Determine the (X, Y) coordinate at the center of the cell enclosing the given text.  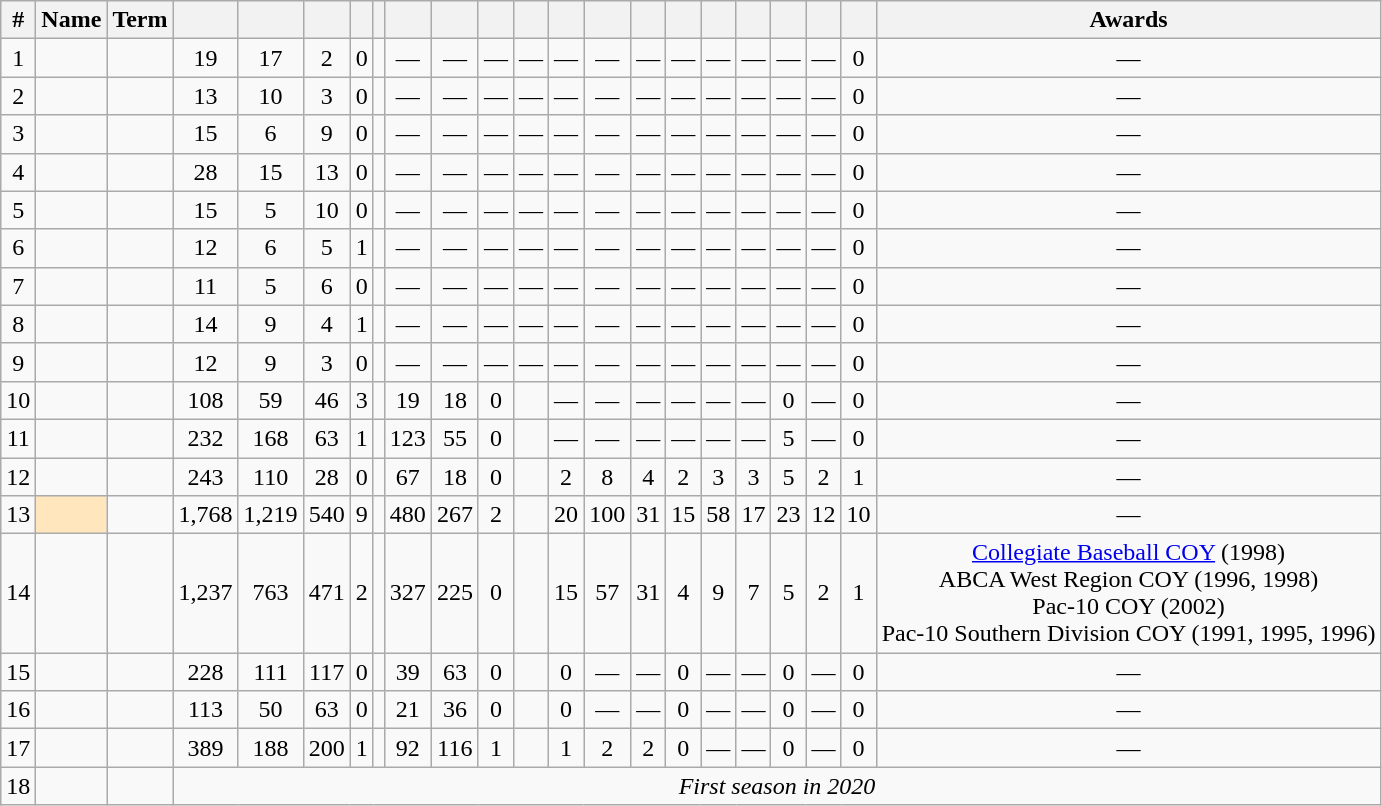
First season in 2020 (777, 786)
243 (206, 477)
327 (408, 594)
168 (270, 438)
1,219 (270, 515)
Awards (1128, 20)
21 (408, 710)
1,237 (206, 594)
59 (270, 400)
763 (270, 594)
480 (408, 515)
232 (206, 438)
50 (270, 710)
113 (206, 710)
100 (608, 515)
92 (408, 748)
117 (326, 672)
108 (206, 400)
267 (454, 515)
58 (718, 515)
110 (270, 477)
# (18, 20)
36 (454, 710)
Name (72, 20)
228 (206, 672)
188 (270, 748)
540 (326, 515)
471 (326, 594)
111 (270, 672)
1,768 (206, 515)
39 (408, 672)
46 (326, 400)
20 (566, 515)
Term (140, 20)
225 (454, 594)
23 (788, 515)
123 (408, 438)
200 (326, 748)
55 (454, 438)
Collegiate Baseball COY (1998)ABCA West Region COY (1996, 1998)Pac-10 COY (2002)Pac-10 Southern Division COY (1991, 1995, 1996) (1128, 594)
389 (206, 748)
116 (454, 748)
16 (18, 710)
67 (408, 477)
57 (608, 594)
